Provide the [x, y] coordinate of the cell's center where the given text is located.  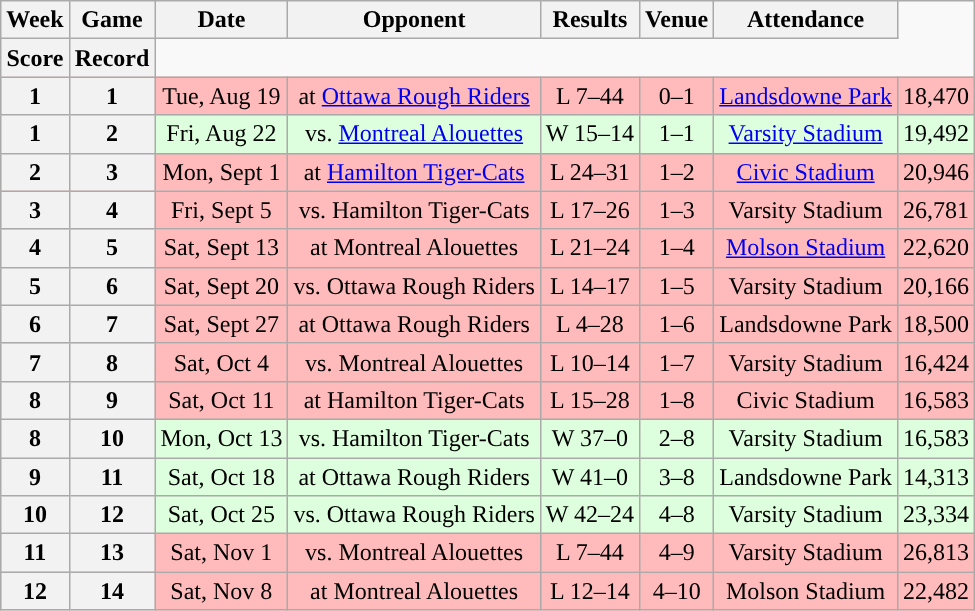
W 41–0 [590, 477]
Date [222, 20]
20,166 [936, 286]
Game [112, 20]
Sat, Nov 8 [222, 591]
Opponent [414, 20]
L 17–26 [590, 210]
22,482 [936, 591]
L 15–28 [590, 400]
1–7 [677, 362]
L 4–28 [590, 324]
Sat, Sept 27 [222, 324]
1–6 [677, 324]
Sat, Nov 1 [222, 553]
20,946 [936, 172]
Mon, Oct 13 [222, 438]
Tue, Aug 19 [222, 96]
L 21–24 [590, 248]
1–8 [677, 400]
Record [112, 58]
2–8 [677, 438]
26,813 [936, 553]
1–5 [677, 286]
Week [35, 20]
4–9 [677, 553]
Sat, Sept 13 [222, 248]
4–10 [677, 591]
Sat, Oct 4 [222, 362]
L 24–31 [590, 172]
1–1 [677, 134]
Results [590, 20]
Mon, Sept 1 [222, 172]
Sat, Oct 25 [222, 515]
Score [35, 58]
Fri, Sept 5 [222, 210]
Attendance [806, 20]
Sat, Sept 20 [222, 286]
Sat, Oct 11 [222, 400]
23,334 [936, 515]
Venue [677, 20]
13 [112, 553]
L 12–14 [590, 591]
L 10–14 [590, 362]
16,424 [936, 362]
3–8 [677, 477]
Fri, Aug 22 [222, 134]
22,620 [936, 248]
1–2 [677, 172]
14,313 [936, 477]
19,492 [936, 134]
18,500 [936, 324]
26,781 [936, 210]
1–3 [677, 210]
4–8 [677, 515]
14 [112, 591]
Sat, Oct 18 [222, 477]
W 37–0 [590, 438]
1–4 [677, 248]
18,470 [936, 96]
0–1 [677, 96]
W 15–14 [590, 134]
L 14–17 [590, 286]
W 42–24 [590, 515]
